Return the (x, y) coordinate for the center point of the cell that contains the specified text.  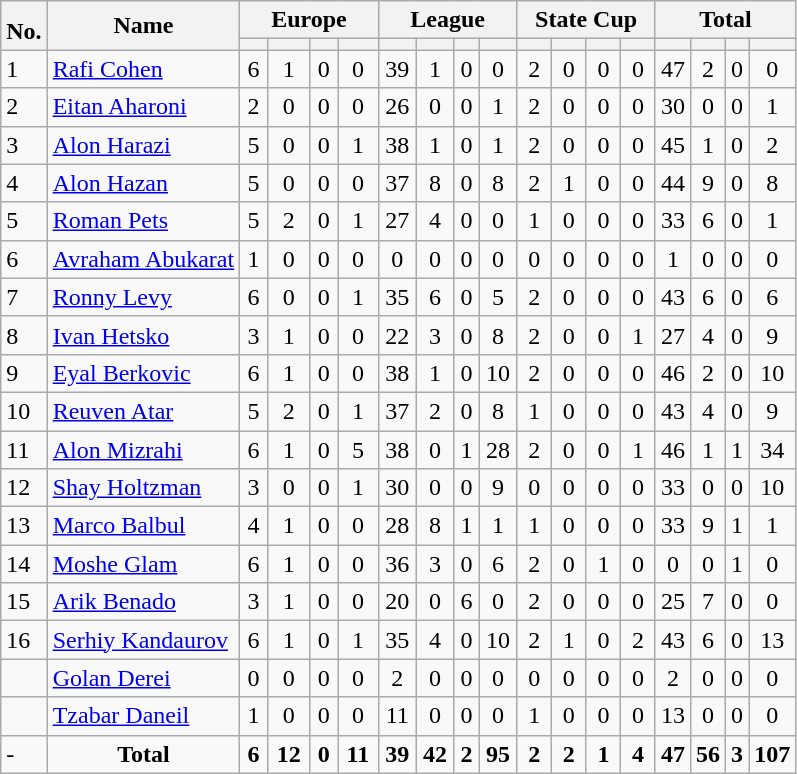
Roman Pets (144, 221)
56 (708, 754)
- (24, 754)
Moshe Glam (144, 564)
Ivan Hetsko (144, 335)
42 (435, 754)
34 (772, 449)
Serhiy Kandaurov (144, 640)
League (448, 20)
Alon Hazan (144, 183)
36 (397, 564)
16 (24, 640)
45 (672, 145)
Alon Mizrahi (144, 449)
Rafi Cohen (144, 69)
Marco Balbul (144, 526)
20 (397, 602)
26 (397, 107)
Europe (310, 20)
14 (24, 564)
Golan Derei (144, 678)
44 (672, 183)
Eyal Berkovic (144, 373)
State Cup (586, 20)
107 (772, 754)
Arik Benado (144, 602)
Shay Holtzman (144, 488)
95 (498, 754)
Tzabar Daneil (144, 716)
Eitan Aharoni (144, 107)
Ronny Levy (144, 297)
Name (144, 26)
No. (24, 26)
22 (397, 335)
Alon Harazi (144, 145)
25 (672, 602)
Avraham Abukarat (144, 259)
Reuven Atar (144, 411)
15 (24, 602)
